Pinpoint the cell where the given text exists, returning its [x, y] midpoint coordinate. 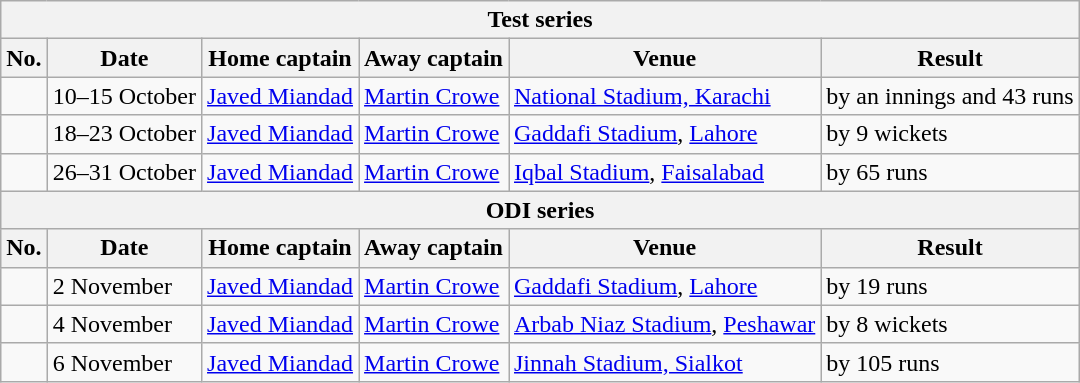
by 9 wickets [950, 134]
by 105 runs [950, 362]
26–31 October [124, 172]
Test series [540, 20]
Arbab Niaz Stadium, Peshawar [664, 324]
Jinnah Stadium, Sialkot [664, 362]
6 November [124, 362]
18–23 October [124, 134]
2 November [124, 286]
by an innings and 43 runs [950, 96]
10–15 October [124, 96]
by 8 wickets [950, 324]
ODI series [540, 210]
National Stadium, Karachi [664, 96]
by 65 runs [950, 172]
4 November [124, 324]
Iqbal Stadium, Faisalabad [664, 172]
by 19 runs [950, 286]
